Determine the (x, y) coordinate at the center of the cell enclosing the given text.  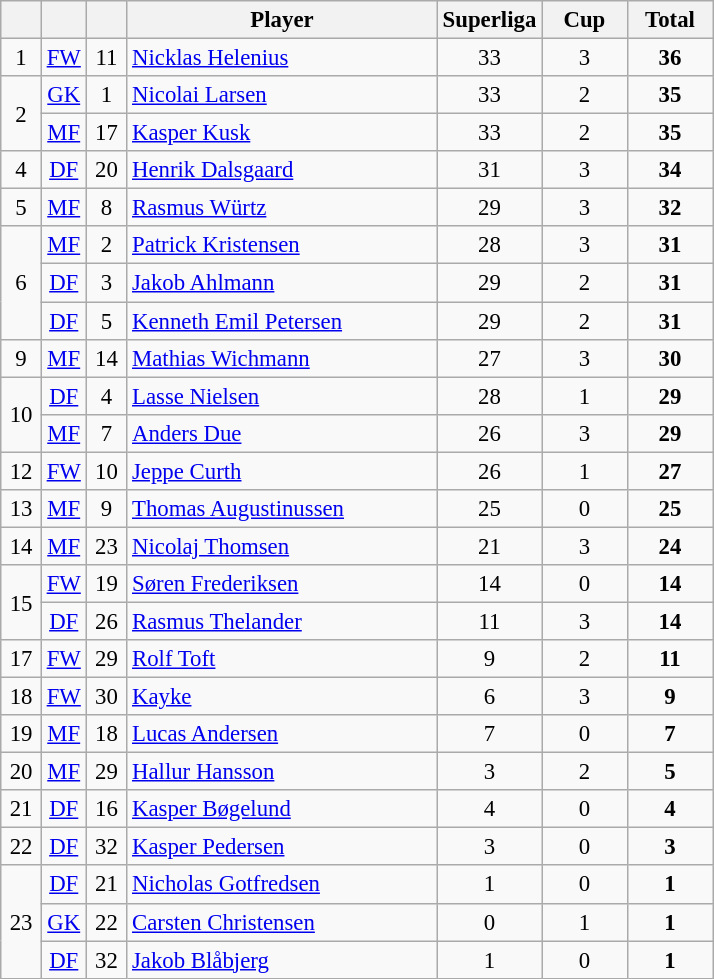
24 (670, 546)
12 (22, 471)
Superliga (489, 20)
Søren Frederiksen (282, 584)
13 (22, 509)
34 (670, 170)
Rasmus Würtz (282, 208)
Anders Due (282, 433)
Total (670, 20)
Jakob Blåbjerg (282, 960)
16 (106, 809)
Player (282, 20)
Lucas Andersen (282, 734)
Rolf Toft (282, 659)
Kayke (282, 697)
Lasse Nielsen (282, 396)
36 (670, 58)
Hallur Hansson (282, 772)
Cup (585, 20)
Kasper Kusk (282, 133)
Rasmus Thelander (282, 621)
Henrik Dalsgaard (282, 170)
8 (106, 208)
Nicholas Gotfredsen (282, 885)
Patrick Kristensen (282, 245)
Kasper Pedersen (282, 847)
Nicklas Helenius (282, 58)
Mathias Wichmann (282, 358)
Nicolai Larsen (282, 95)
15 (22, 602)
Kenneth Emil Petersen (282, 321)
Jeppe Curth (282, 471)
Thomas Augustinussen (282, 509)
Kasper Bøgelund (282, 809)
Carsten Christensen (282, 922)
Jakob Ahlmann (282, 283)
Nicolaj Thomsen (282, 546)
